Identify which cell holds the provided text, then report its [X, Y] central coordinate. 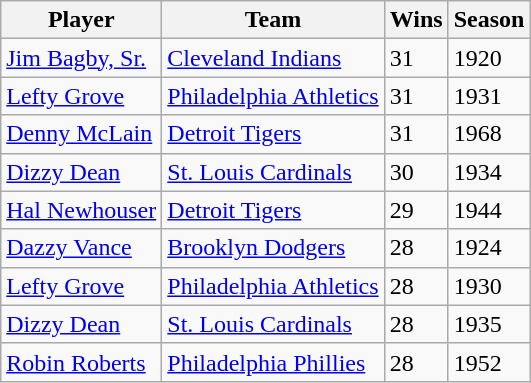
29 [416, 210]
Denny McLain [82, 134]
Cleveland Indians [273, 58]
Dazzy Vance [82, 248]
Wins [416, 20]
Season [489, 20]
1952 [489, 362]
1924 [489, 248]
Philadelphia Phillies [273, 362]
Hal Newhouser [82, 210]
1935 [489, 324]
Robin Roberts [82, 362]
1968 [489, 134]
1931 [489, 96]
Team [273, 20]
1920 [489, 58]
Player [82, 20]
Jim Bagby, Sr. [82, 58]
1934 [489, 172]
Brooklyn Dodgers [273, 248]
30 [416, 172]
1930 [489, 286]
1944 [489, 210]
